Locate the cell with the specified text and output its (x, y) center coordinate. 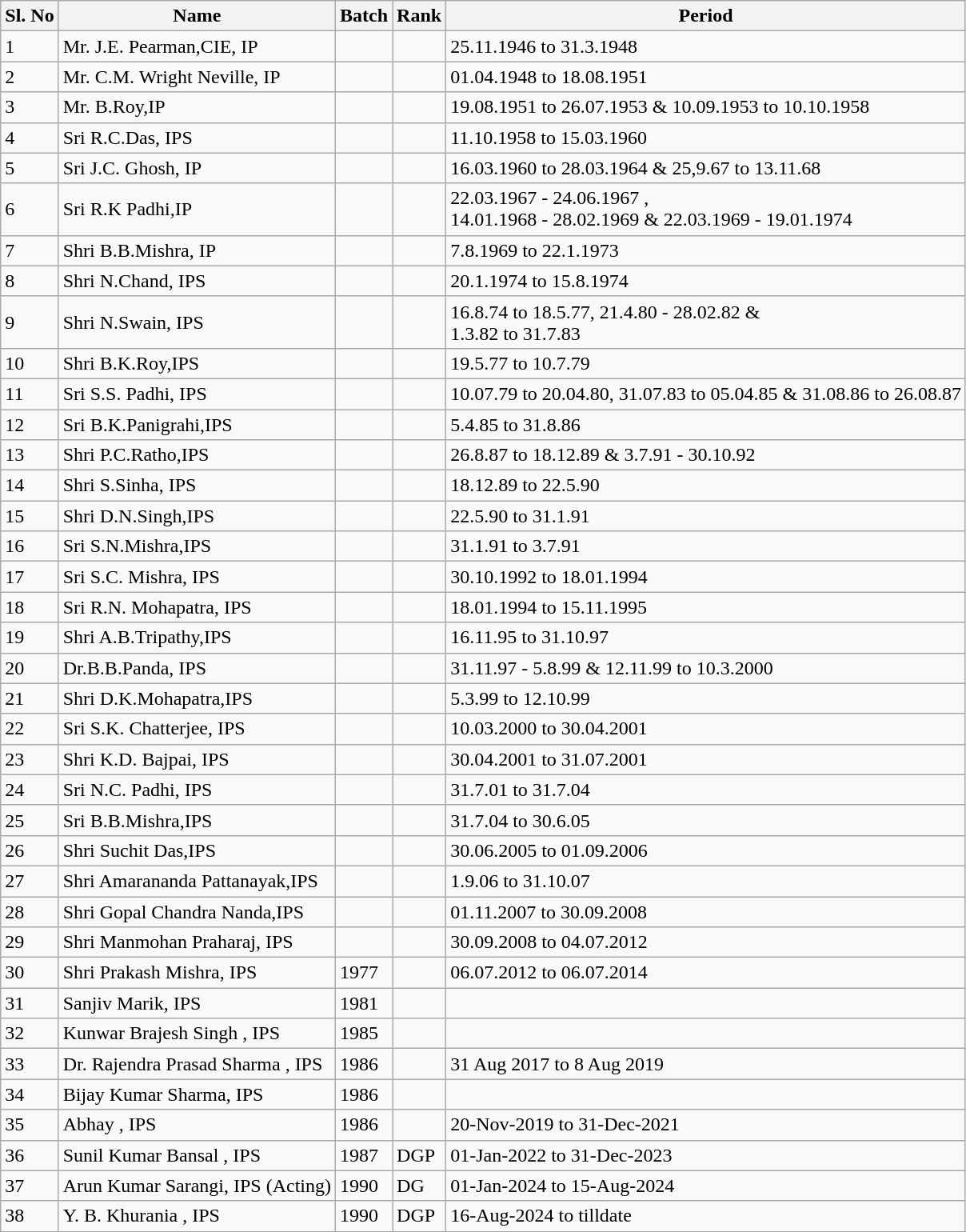
Shri K.D. Bajpai, IPS (197, 759)
Sunil Kumar Bansal , IPS (197, 1155)
36 (30, 1155)
4 (30, 138)
32 (30, 1034)
19.5.77 to 10.7.79 (706, 363)
20.1.1974 to 15.8.1974 (706, 281)
31 Aug 2017 to 8 Aug 2019 (706, 1064)
30.10.1992 to 18.01.1994 (706, 577)
31 (30, 1003)
14 (30, 486)
30 (30, 973)
Name (197, 16)
16.11.95 to 31.10.97 (706, 638)
Mr. C.M. Wright Neville, IP (197, 77)
Mr. J.E. Pearman,CIE, IP (197, 46)
Abhay , IPS (197, 1125)
20-Nov-2019 to 31-Dec-2021 (706, 1125)
7.8.1969 to 22.1.1973 (706, 250)
1981 (365, 1003)
30.09.2008 to 04.07.2012 (706, 942)
Sri N.C. Padhi, IPS (197, 790)
22 (30, 729)
01-Jan-2022 to 31-Dec-2023 (706, 1155)
18 (30, 607)
Sri R.C.Das, IPS (197, 138)
Shri D.K.Mohapatra,IPS (197, 698)
2 (30, 77)
16.8.74 to 18.5.77, 21.4.80 - 28.02.82 &1.3.82 to 31.7.83 (706, 322)
Sanjiv Marik, IPS (197, 1003)
24 (30, 790)
19 (30, 638)
21 (30, 698)
Arun Kumar Sarangi, IPS (Acting) (197, 1186)
Sri S.S. Padhi, IPS (197, 394)
27 (30, 881)
Rank (419, 16)
01-Jan-2024 to 15-Aug-2024 (706, 1186)
22.5.90 to 31.1.91 (706, 516)
8 (30, 281)
17 (30, 577)
31.7.04 to 30.6.05 (706, 820)
16 (30, 546)
15 (30, 516)
31.7.01 to 31.7.04 (706, 790)
Shri Prakash Mishra, IPS (197, 973)
Y. B. Khurania , IPS (197, 1216)
1 (30, 46)
01.11.2007 to 30.09.2008 (706, 911)
34 (30, 1094)
Shri Manmohan Praharaj, IPS (197, 942)
38 (30, 1216)
Shri A.B.Tripathy,IPS (197, 638)
Batch (365, 16)
11 (30, 394)
Bijay Kumar Sharma, IPS (197, 1094)
20 (30, 668)
5.3.99 to 12.10.99 (706, 698)
10.03.2000 to 30.04.2001 (706, 729)
9 (30, 322)
19.08.1951 to 26.07.1953 & 10.09.1953 to 10.10.1958 (706, 107)
30.04.2001 to 31.07.2001 (706, 759)
16-Aug-2024 to tilldate (706, 1216)
25.11.1946 to 31.3.1948 (706, 46)
Sri S.C. Mishra, IPS (197, 577)
Sri R.K Padhi,IP (197, 210)
25 (30, 820)
31.1.91 to 3.7.91 (706, 546)
Sri S.N.Mishra,IPS (197, 546)
Sri J.C. Ghosh, IP (197, 168)
Shri Suchit Das,IPS (197, 850)
Shri P.C.Ratho,IPS (197, 455)
30.06.2005 to 01.09.2006 (706, 850)
1985 (365, 1034)
Shri S.Sinha, IPS (197, 486)
26 (30, 850)
22.03.1967 - 24.06.1967 ,14.01.1968 - 28.02.1969 & 22.03.1969 - 19.01.1974 (706, 210)
Shri B.B.Mishra, IP (197, 250)
1.9.06 to 31.10.07 (706, 881)
16.03.1960 to 28.03.1964 & 25,9.67 to 13.11.68 (706, 168)
18.01.1994 to 15.11.1995 (706, 607)
31.11.97 - 5.8.99 & 12.11.99 to 10.3.2000 (706, 668)
Shri D.N.Singh,IPS (197, 516)
6 (30, 210)
11.10.1958 to 15.03.1960 (706, 138)
10 (30, 363)
3 (30, 107)
7 (30, 250)
28 (30, 911)
Kunwar Brajesh Singh , IPS (197, 1034)
Mr. B.Roy,IP (197, 107)
Shri B.K.Roy,IPS (197, 363)
Shri Gopal Chandra Nanda,IPS (197, 911)
5 (30, 168)
Dr.B.B.Panda, IPS (197, 668)
23 (30, 759)
Sri S.K. Chatterjee, IPS (197, 729)
Period (706, 16)
37 (30, 1186)
33 (30, 1064)
1977 (365, 973)
06.07.2012 to 06.07.2014 (706, 973)
29 (30, 942)
Sri B.B.Mishra,IPS (197, 820)
Shri N.Swain, IPS (197, 322)
Dr. Rajendra Prasad Sharma , IPS (197, 1064)
35 (30, 1125)
01.04.1948 to 18.08.1951 (706, 77)
Sl. No (30, 16)
5.4.85 to 31.8.86 (706, 425)
10.07.79 to 20.04.80, 31.07.83 to 05.04.85 & 31.08.86 to 26.08.87 (706, 394)
Shri Amarananda Pattanayak,IPS (197, 881)
12 (30, 425)
26.8.87 to 18.12.89 & 3.7.91 - 30.10.92 (706, 455)
18.12.89 to 22.5.90 (706, 486)
Shri N.Chand, IPS (197, 281)
13 (30, 455)
1987 (365, 1155)
DG (419, 1186)
Sri B.K.Panigrahi,IPS (197, 425)
Sri R.N. Mohapatra, IPS (197, 607)
